Pinpoint the cell where the given text exists, returning its (X, Y) midpoint coordinate. 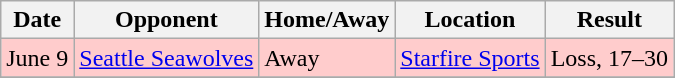
June 9 (38, 58)
Opponent (166, 20)
Result (609, 20)
Seattle Seawolves (166, 58)
Loss, 17–30 (609, 58)
Date (38, 20)
Home/Away (327, 20)
Starfire Sports (470, 58)
Away (327, 58)
Location (470, 20)
